Locate the cell with the specified text and output its (X, Y) center coordinate. 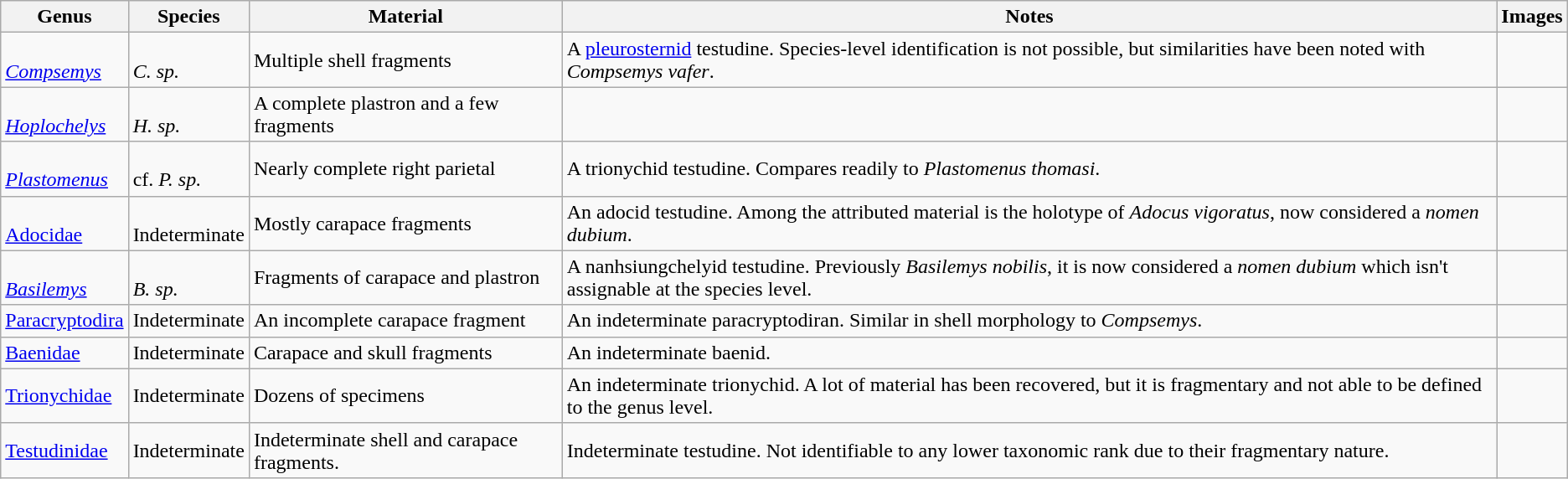
Compsemys (64, 60)
A complete plastron and a few fragments (405, 114)
Baenidae (64, 353)
Testudinidae (64, 451)
A nanhsiungchelyid testudine. Previously Basilemys nobilis, it is now considered a nomen dubium which isn't assignable at the species level. (1029, 278)
An incomplete carapace fragment (405, 321)
Material (405, 17)
An indeterminate paracryptodiran. Similar in shell morphology to Compsemys. (1029, 321)
Trionychidae (64, 395)
Multiple shell fragments (405, 60)
Images (1532, 17)
B. sp. (188, 278)
H. sp. (188, 114)
Genus (64, 17)
C. sp. (188, 60)
Paracryptodira (64, 321)
Nearly complete right parietal (405, 169)
Dozens of specimens (405, 395)
Fragments of carapace and plastron (405, 278)
Notes (1029, 17)
cf. P. sp. (188, 169)
A pleurosternid testudine. Species-level identification is not possible, but similarities have been noted with Compsemys vafer. (1029, 60)
A trionychid testudine. Compares readily to Plastomenus thomasi. (1029, 169)
Indeterminate shell and carapace fragments. (405, 451)
Carapace and skull fragments (405, 353)
Basilemys (64, 278)
Hoplochelys (64, 114)
Adocidae (64, 223)
An indeterminate trionychid. A lot of material has been recovered, but it is fragmentary and not able to be defined to the genus level. (1029, 395)
Mostly carapace fragments (405, 223)
An indeterminate baenid. (1029, 353)
An adocid testudine. Among the attributed material is the holotype of Adocus vigoratus, now considered a nomen dubium. (1029, 223)
Species (188, 17)
Indeterminate testudine. Not identifiable to any lower taxonomic rank due to their fragmentary nature. (1029, 451)
Plastomenus (64, 169)
